Capture the cell that displays the provided text and extract its [x, y] central coordinate. 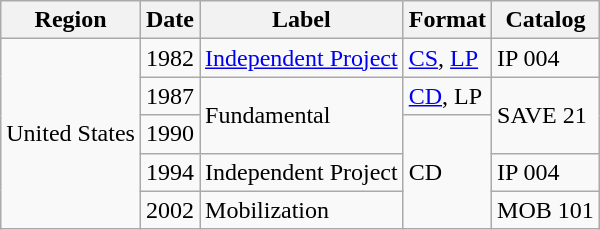
CD [447, 172]
United States [71, 134]
1987 [170, 96]
1994 [170, 172]
Mobilization [302, 210]
Date [170, 20]
2002 [170, 210]
Catalog [546, 20]
Fundamental [302, 115]
1990 [170, 134]
Label [302, 20]
1982 [170, 58]
MOB 101 [546, 210]
CS, LP [447, 58]
Region [71, 20]
Format [447, 20]
SAVE 21 [546, 115]
CD, LP [447, 96]
